Output the (x, y) coordinate of the center of the cell containing the given text.  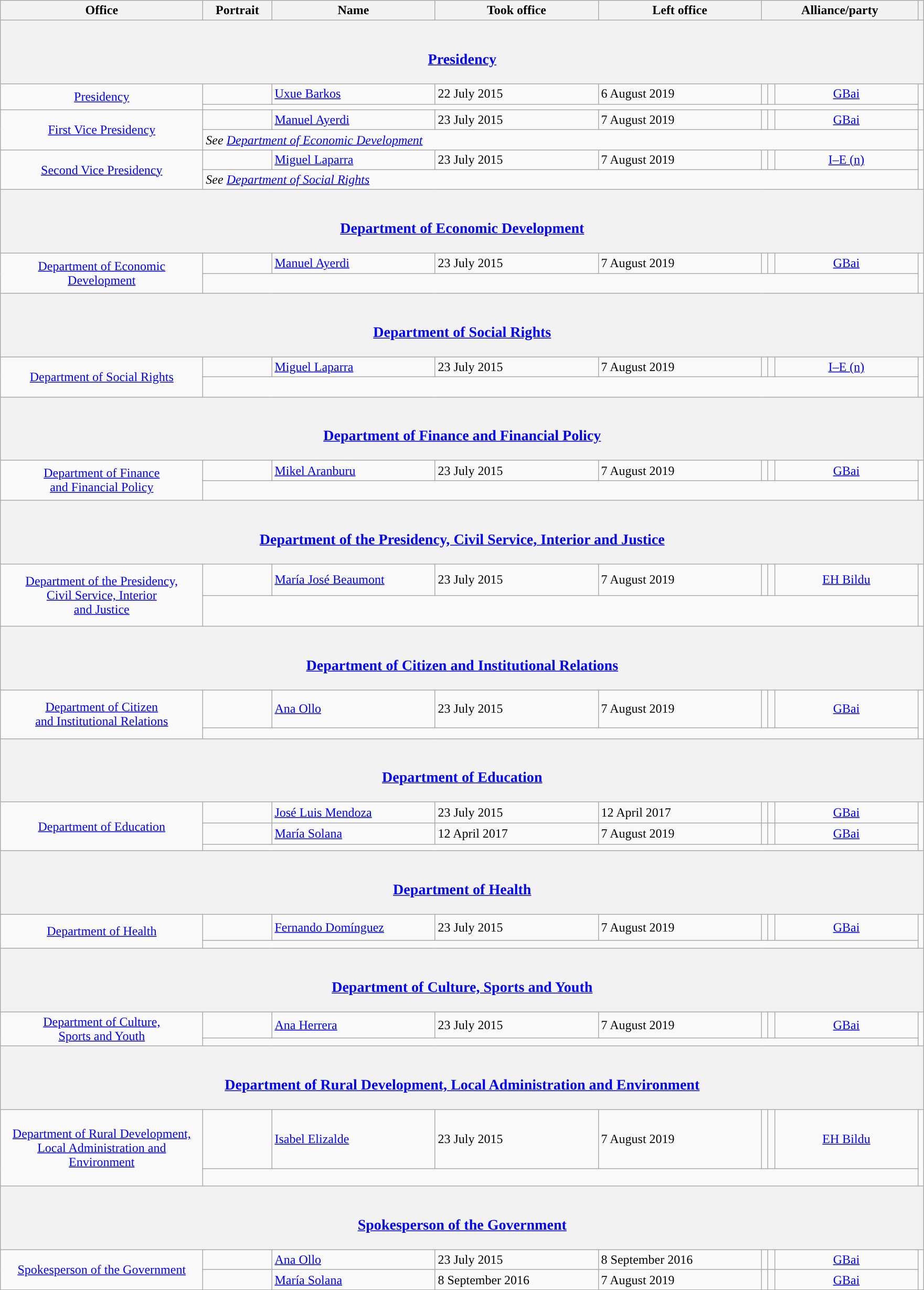
6 August 2019 (680, 94)
Uxue Barkos (354, 94)
Ana Herrera (354, 1025)
Second Vice Presidency (102, 170)
Office (102, 10)
Department of Citizenand Institutional Relations (102, 714)
See Department of Social Rights (560, 179)
Left office (680, 10)
See Department of Economic Development (560, 140)
Department of Citizen and Institutional Relations (462, 658)
Mikel Aranburu (354, 470)
Isabel Elizalde (354, 1139)
Name (354, 10)
Department of Rural Development, Local Administration and Environment (462, 1078)
José Luis Mendoza (354, 812)
Department of Finance and Financial Policy (462, 428)
Department of Rural Development,Local Administration and Environment (102, 1148)
Department of the Presidency,Civil Service, Interiorand Justice (102, 595)
Department of the Presidency, Civil Service, Interior and Justice (462, 532)
Department of Culture, Sports and Youth (462, 980)
Department of Culture,Sports and Youth (102, 1029)
Fernando Domínguez (354, 927)
First Vice Presidency (102, 130)
Alliance/party (840, 10)
Department of Financeand Financial Policy (102, 480)
Portrait (237, 10)
María José Beaumont (354, 580)
Department of EconomicDevelopment (102, 273)
Department of Economic Development (462, 221)
Took office (516, 10)
22 July 2015 (516, 94)
